Provide the (x, y) coordinate of the cell's center where the given text is located.  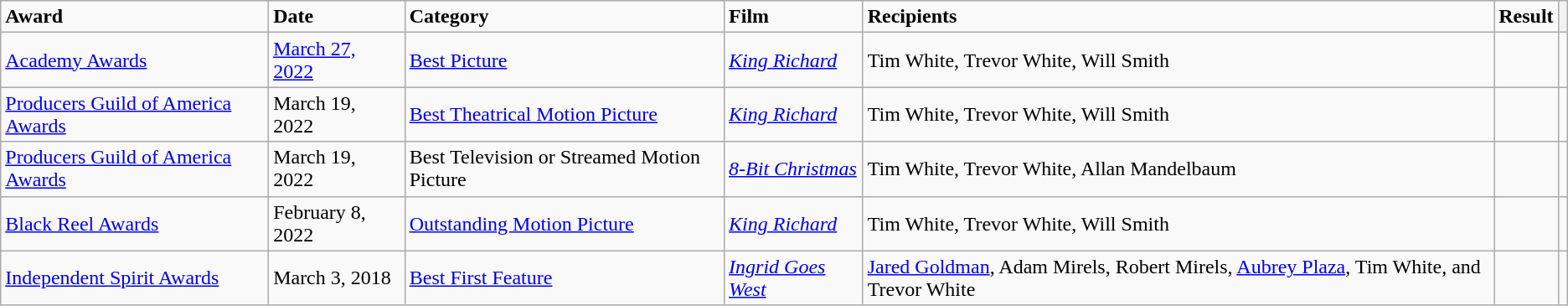
Tim White, Trevor White, Allan Mandelbaum (1179, 169)
Film (794, 17)
Ingrid Goes West (794, 278)
Award (135, 17)
March 27, 2022 (337, 60)
Outstanding Motion Picture (565, 223)
February 8, 2022 (337, 223)
Best Picture (565, 60)
Best Television or Streamed Motion Picture (565, 169)
Result (1526, 17)
Date (337, 17)
Recipients (1179, 17)
Academy Awards (135, 60)
Jared Goldman, Adam Mirels, Robert Mirels, Aubrey Plaza, Tim White, and Trevor White (1179, 278)
Best First Feature (565, 278)
8-Bit Christmas (794, 169)
March 3, 2018 (337, 278)
Black Reel Awards (135, 223)
Category (565, 17)
Best Theatrical Motion Picture (565, 114)
Independent Spirit Awards (135, 278)
